Locate the cell with the specified text and output its (X, Y) center coordinate. 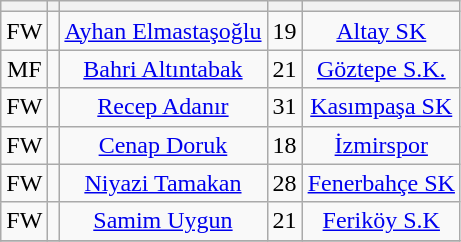
İzmirspor (381, 145)
Kasımpaşa SK (381, 107)
Samim Uygun (163, 221)
Niyazi Tamakan (163, 183)
Fenerbahçe SK (381, 183)
Cenap Doruk (163, 145)
31 (284, 107)
Ayhan Elmastaşoğlu (163, 31)
Göztepe S.K. (381, 69)
Altay SK (381, 31)
Bahri Altıntabak (163, 69)
Feriköy S.K (381, 221)
19 (284, 31)
18 (284, 145)
MF (24, 69)
Recep Adanır (163, 107)
28 (284, 183)
